Extract the [X, Y] coordinate from the center of the cell holding the provided text.  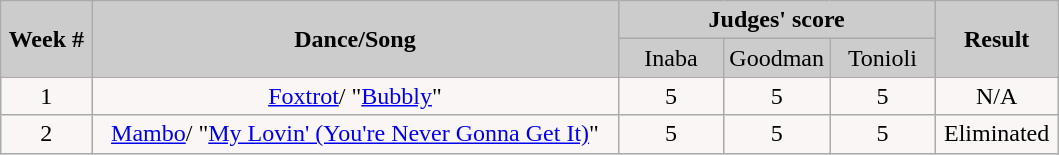
Judges' score [776, 20]
N/A [996, 96]
Eliminated [996, 134]
Result [996, 39]
Foxtrot/ "Bubbly" [355, 96]
1 [46, 96]
Mambo/ "My Lovin' (You're Never Gonna Get It)" [355, 134]
Tonioli [883, 58]
Inaba [671, 58]
Week # [46, 39]
Goodman [777, 58]
Dance/Song [355, 39]
2 [46, 134]
